Determine the [X, Y] coordinate at the center of the cell enclosing the given text.  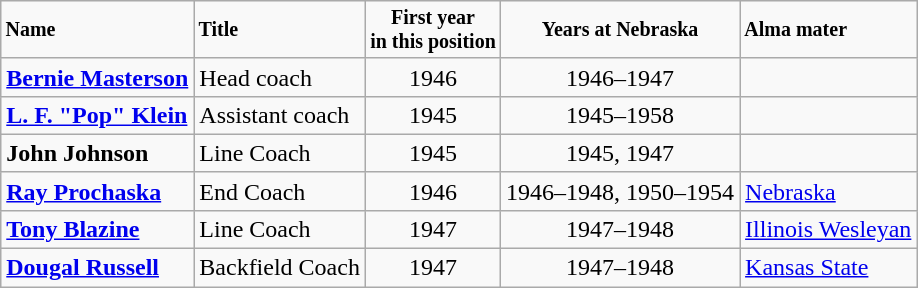
1945–1958 [620, 115]
Title [280, 30]
Ray Prochaska [98, 191]
Dougal Russell [98, 268]
Tony Blazine [98, 229]
First yearin this position [432, 30]
Backfield Coach [280, 268]
Nebraska [828, 191]
Years at Nebraska [620, 30]
1946–1947 [620, 77]
Alma mater [828, 30]
L. F. "Pop" Klein [98, 115]
Assistant coach [280, 115]
1946–1948, 1950–1954 [620, 191]
Illinois Wesleyan [828, 229]
Head coach [280, 77]
Kansas State [828, 268]
John Johnson [98, 153]
End Coach [280, 191]
Name [98, 30]
Bernie Masterson [98, 77]
1945, 1947 [620, 153]
